Return [x, y] of the center of cell containing provided text 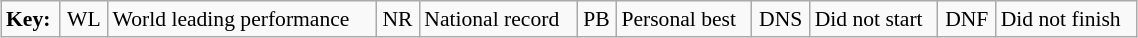
PB [597, 19]
Personal best [684, 19]
Key: [30, 19]
World leading performance [242, 19]
DNF [967, 19]
WL [84, 19]
Did not finish [1066, 19]
National record [498, 19]
Did not start [874, 19]
NR [398, 19]
DNS [781, 19]
